Provide the (X, Y) coordinate of the cell's center where the given text is located.  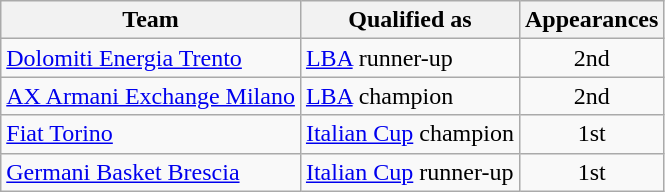
AX Armani Exchange Milano (151, 96)
LBA champion (410, 96)
Qualified as (410, 20)
Italian Cup champion (410, 134)
Team (151, 20)
Italian Cup runner-up (410, 172)
Dolomiti Energia Trento (151, 58)
Appearances (591, 20)
Fiat Torino (151, 134)
Germani Basket Brescia (151, 172)
LBA runner-up (410, 58)
